Provide the [x, y] coordinate of the cell's center where the given text is located.  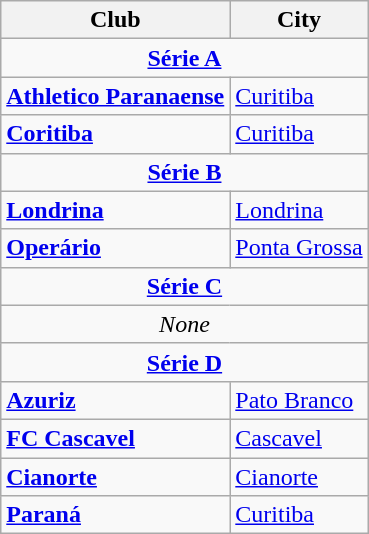
Cascavel [299, 438]
City [299, 20]
None [184, 324]
Ponta Grossa [299, 248]
Paraná [116, 515]
Club [116, 20]
Azuriz [116, 400]
Série D [184, 362]
Coritiba [116, 134]
Pato Branco [299, 400]
Série B [184, 172]
Athletico Paranaense [116, 96]
FC Cascavel [116, 438]
Série C [184, 286]
Operário [116, 248]
Série A [184, 58]
